Output the [x, y] coordinate of the center of the cell containing the given text.  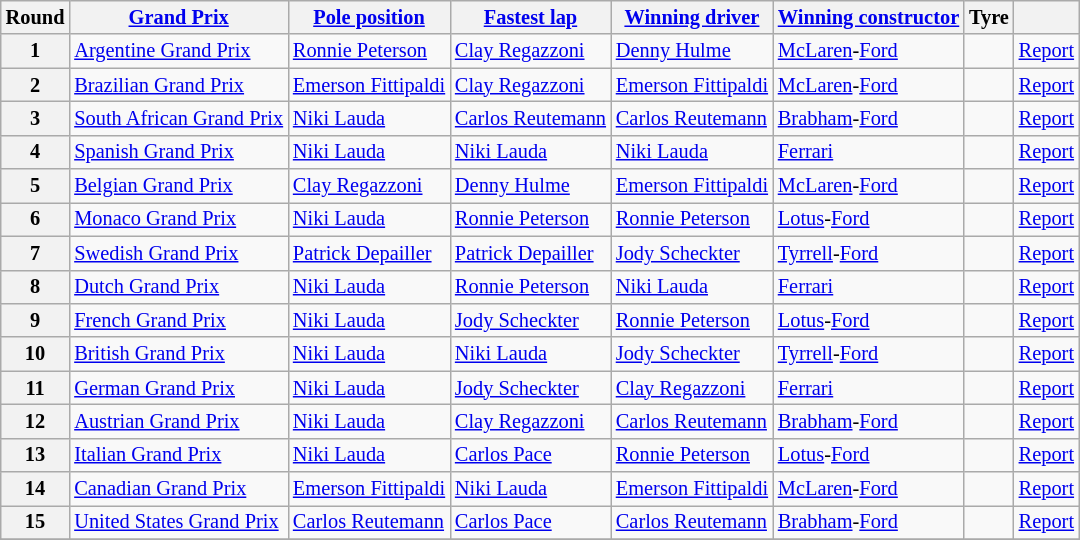
Fastest lap [530, 17]
7 [36, 253]
Grand Prix [178, 17]
5 [36, 186]
Tyre [989, 17]
3 [36, 118]
13 [36, 455]
15 [36, 522]
Belgian Grand Prix [178, 186]
Swedish Grand Prix [178, 253]
8 [36, 287]
2 [36, 85]
Argentine Grand Prix [178, 51]
12 [36, 421]
Brazilian Grand Prix [178, 85]
4 [36, 152]
United States Grand Prix [178, 522]
British Grand Prix [178, 354]
Spanish Grand Prix [178, 152]
South African Grand Prix [178, 118]
German Grand Prix [178, 388]
Austrian Grand Prix [178, 421]
10 [36, 354]
Winning driver [692, 17]
1 [36, 51]
Dutch Grand Prix [178, 287]
Monaco Grand Prix [178, 219]
Winning constructor [868, 17]
Round [36, 17]
Canadian Grand Prix [178, 489]
French Grand Prix [178, 320]
Pole position [369, 17]
9 [36, 320]
Italian Grand Prix [178, 455]
6 [36, 219]
11 [36, 388]
14 [36, 489]
